Identify which cell holds the provided text, then report its (x, y) central coordinate. 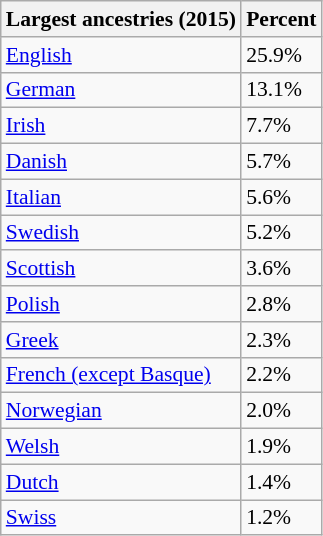
3.6% (281, 269)
1.9% (281, 447)
Greek (121, 340)
Italian (121, 197)
Norwegian (121, 411)
5.7% (281, 162)
1.2% (281, 518)
1.4% (281, 482)
2.3% (281, 340)
5.6% (281, 197)
German (121, 90)
Irish (121, 126)
Danish (121, 162)
13.1% (281, 90)
2.8% (281, 304)
2.2% (281, 375)
English (121, 55)
7.7% (281, 126)
Swedish (121, 233)
2.0% (281, 411)
Welsh (121, 447)
5.2% (281, 233)
Largest ancestries (2015) (121, 19)
French (except Basque) (121, 375)
Percent (281, 19)
25.9% (281, 55)
Dutch (121, 482)
Scottish (121, 269)
Swiss (121, 518)
Polish (121, 304)
